From the cell containing the given text, extract its center point as [x, y] coordinate. 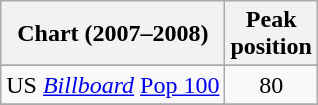
US Billboard Pop 100 [113, 85]
Chart (2007–2008) [113, 34]
Peakposition [271, 34]
80 [271, 85]
